Identify which cell holds the provided text, then report its (x, y) central coordinate. 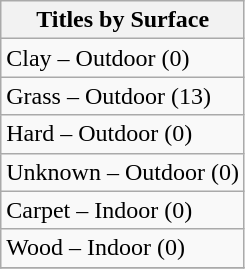
Clay – Outdoor (0) (123, 58)
Carpet – Indoor (0) (123, 210)
Grass – Outdoor (13) (123, 96)
Wood – Indoor (0) (123, 248)
Hard – Outdoor (0) (123, 134)
Titles by Surface (123, 20)
Unknown – Outdoor (0) (123, 172)
